For the text-containing cell, return its midpoint in [X, Y] coordinate format. 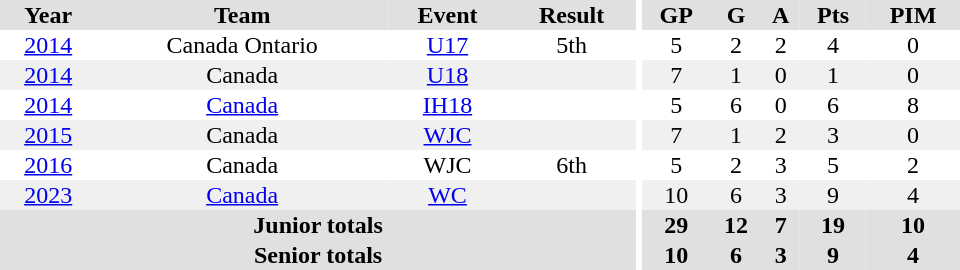
U18 [448, 75]
Senior totals [318, 255]
6th [572, 165]
Team [242, 15]
PIM [913, 15]
Result [572, 15]
2015 [48, 135]
12 [736, 225]
2016 [48, 165]
8 [913, 105]
19 [833, 225]
Junior totals [318, 225]
WC [448, 195]
A [780, 15]
Pts [833, 15]
G [736, 15]
2023 [48, 195]
GP [676, 15]
U17 [448, 45]
Event [448, 15]
IH18 [448, 105]
Year [48, 15]
29 [676, 225]
5th [572, 45]
Canada Ontario [242, 45]
